Detect which cell encompasses the target text, then output its (x, y) center coordinate. 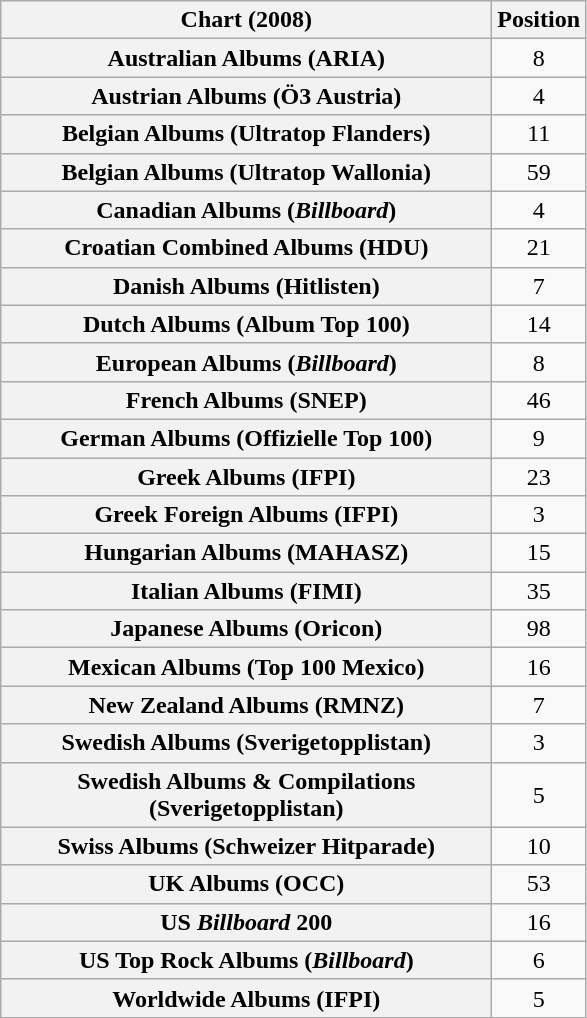
Greek Foreign Albums (IFPI) (246, 515)
Japanese Albums (Oricon) (246, 629)
53 (539, 884)
Chart (2008) (246, 20)
European Albums (Billboard) (246, 362)
Belgian Albums (Ultratop Wallonia) (246, 172)
23 (539, 477)
98 (539, 629)
Australian Albums (ARIA) (246, 58)
Italian Albums (FIMI) (246, 591)
Dutch Albums (Album Top 100) (246, 324)
6 (539, 960)
11 (539, 134)
Hungarian Albums (MAHASZ) (246, 553)
Worldwide Albums (IFPI) (246, 998)
US Top Rock Albums (Billboard) (246, 960)
59 (539, 172)
Swedish Albums (Sverigetopplistan) (246, 743)
UK Albums (OCC) (246, 884)
35 (539, 591)
Mexican Albums (Top 100 Mexico) (246, 667)
10 (539, 846)
Austrian Albums (Ö3 Austria) (246, 96)
Position (539, 20)
46 (539, 400)
US Billboard 200 (246, 922)
New Zealand Albums (RMNZ) (246, 705)
Croatian Combined Albums (HDU) (246, 248)
21 (539, 248)
Belgian Albums (Ultratop Flanders) (246, 134)
Swedish Albums & Compilations (Sverigetopplistan) (246, 794)
14 (539, 324)
French Albums (SNEP) (246, 400)
Danish Albums (Hitlisten) (246, 286)
German Albums (Offizielle Top 100) (246, 438)
Canadian Albums (Billboard) (246, 210)
9 (539, 438)
15 (539, 553)
Swiss Albums (Schweizer Hitparade) (246, 846)
Greek Albums (IFPI) (246, 477)
